Search for the cell housing the specified text and yield its (x, y) center coordinate. 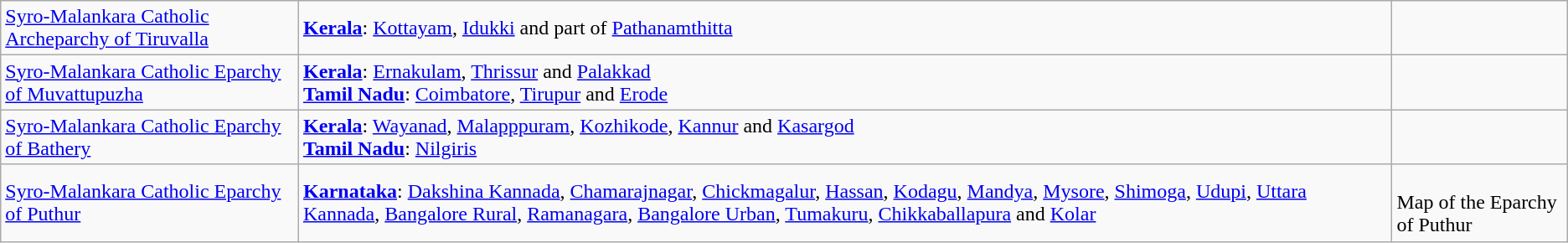
Kerala: Kottayam, Idukki and part of Pathanamthitta (845, 28)
Syro-Malankara Catholic Eparchy of Bathery (150, 137)
Syro-Malankara Catholic Eparchy of Muvattupuzha (150, 82)
Map of the Eparchy of Puthur (1479, 203)
Kerala: Ernakulam, Thrissur and PalakkadTamil Nadu: Coimbatore, Tirupur and Erode (845, 82)
Syro-Malankara Catholic Eparchy of Puthur (150, 203)
Syro-Malankara Catholic Archeparchy of Tiruvalla (150, 28)
Kerala: Wayanad, Malapppuram, Kozhikode, Kannur and KasargodTamil Nadu: Nilgiris (845, 137)
